Extract the [X, Y] coordinate from the center of the cell holding the provided text.  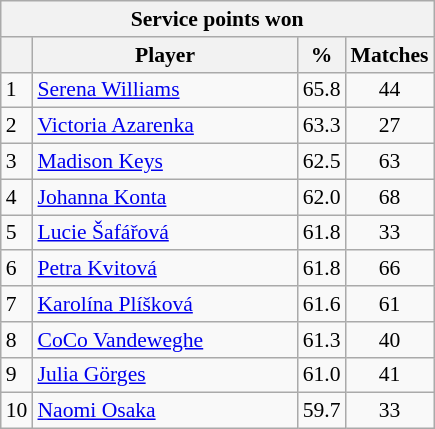
4 [17, 197]
Serena Williams [164, 90]
Madison Keys [164, 162]
27 [389, 126]
1 [17, 90]
66 [389, 269]
40 [389, 340]
Petra Kvitová [164, 269]
Karolína Plíšková [164, 304]
61.0 [322, 375]
Victoria Azarenka [164, 126]
65.8 [322, 90]
5 [17, 233]
CoCo Vandeweghe [164, 340]
63 [389, 162]
3 [17, 162]
59.7 [322, 411]
Service points won [218, 19]
9 [17, 375]
10 [17, 411]
44 [389, 90]
Naomi Osaka [164, 411]
6 [17, 269]
61 [389, 304]
Player [164, 55]
61.6 [322, 304]
7 [17, 304]
Julia Görges [164, 375]
Johanna Konta [164, 197]
Matches [389, 55]
2 [17, 126]
63.3 [322, 126]
68 [389, 197]
8 [17, 340]
62.5 [322, 162]
41 [389, 375]
61.3 [322, 340]
62.0 [322, 197]
% [322, 55]
Lucie Šafářová [164, 233]
